Return the [x, y] coordinate for the center point of the cell that contains the specified text.  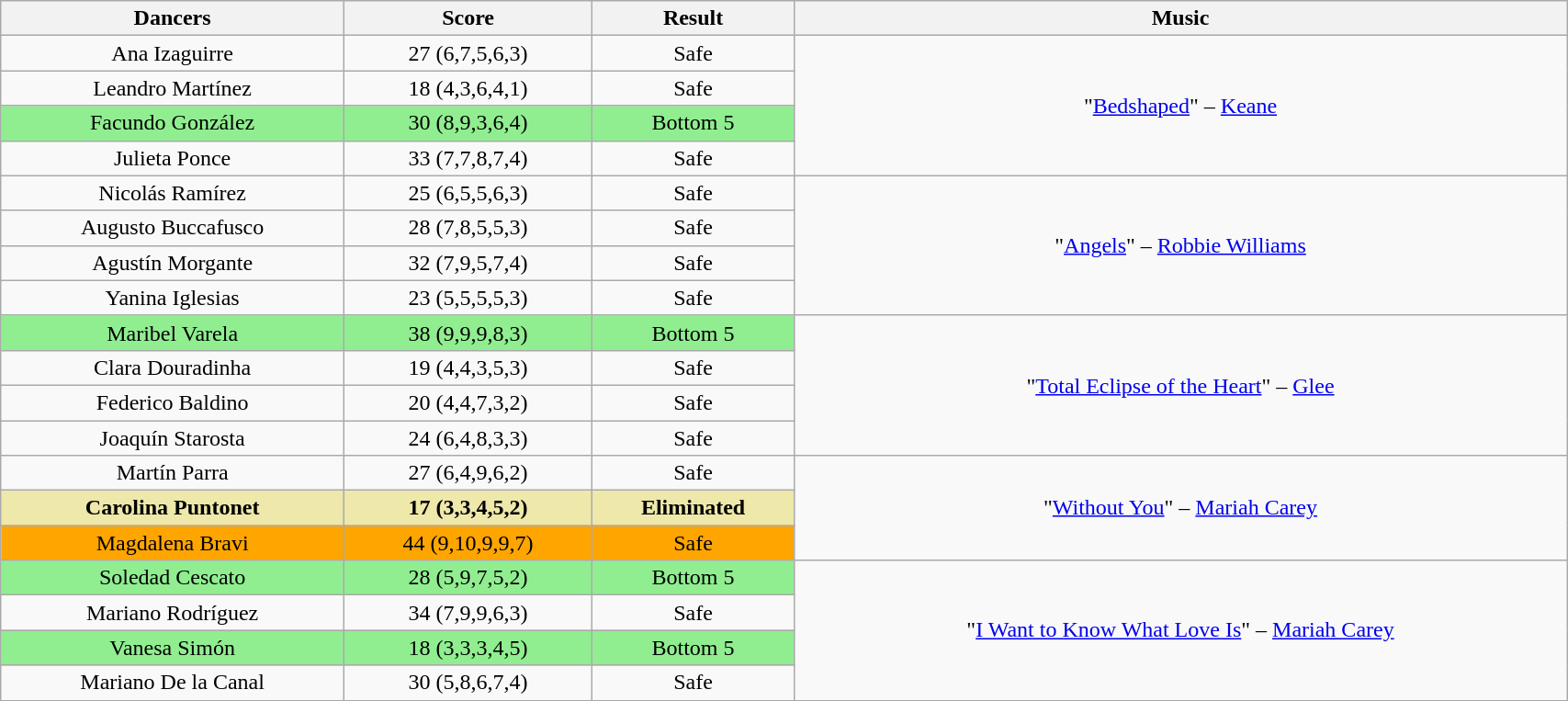
27 (6,4,9,6,2) [468, 473]
"I Want to Know What Love Is" – Mariah Carey [1179, 630]
Ana Izaguirre [173, 53]
Julieta Ponce [173, 158]
Clara Douradinha [173, 367]
34 (7,9,9,6,3) [468, 613]
24 (6,4,8,3,3) [468, 438]
25 (6,5,5,6,3) [468, 193]
28 (7,8,5,5,3) [468, 228]
Eliminated [694, 508]
30 (5,8,6,7,4) [468, 683]
Dancers [173, 18]
Maribel Varela [173, 333]
23 (5,5,5,5,3) [468, 298]
Augusto Buccafusco [173, 228]
Martín Parra [173, 473]
Agustín Morgante [173, 263]
"Angels" – Robbie Williams [1179, 245]
20 (4,4,7,3,2) [468, 402]
Vanesa Simón [173, 648]
Magdalena Bravi [173, 543]
Nicolás Ramírez [173, 193]
17 (3,3,4,5,2) [468, 508]
Carolina Puntonet [173, 508]
Facundo González [173, 123]
44 (9,10,9,9,7) [468, 543]
Leandro Martínez [173, 88]
Mariano De la Canal [173, 683]
18 (4,3,6,4,1) [468, 88]
38 (9,9,9,8,3) [468, 333]
32 (7,9,5,7,4) [468, 263]
"Total Eclipse of the Heart" – Glee [1179, 385]
Score [468, 18]
"Bedshaped" – Keane [1179, 106]
Music [1179, 18]
27 (6,7,5,6,3) [468, 53]
"Without You" – Mariah Carey [1179, 508]
Soledad Cescato [173, 578]
28 (5,9,7,5,2) [468, 578]
Federico Baldino [173, 402]
Yanina Iglesias [173, 298]
33 (7,7,8,7,4) [468, 158]
19 (4,4,3,5,3) [468, 367]
Result [694, 18]
30 (8,9,3,6,4) [468, 123]
Mariano Rodríguez [173, 613]
Joaquín Starosta [173, 438]
18 (3,3,3,4,5) [468, 648]
